Return [X, Y] of the center of cell containing provided text 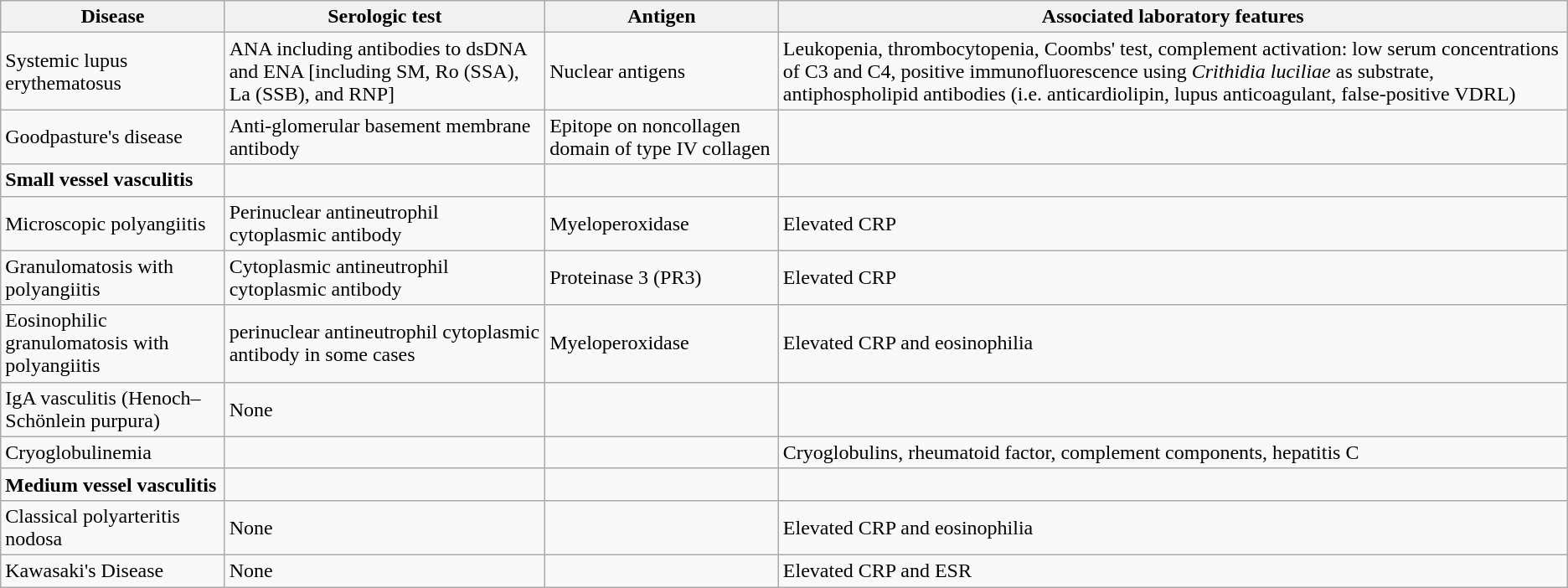
Nuclear antigens [662, 71]
Goodpasture's disease [112, 137]
Associated laboratory features [1173, 17]
Eosinophilic granulomatosis with polyangiitis [112, 343]
Kawasaki's Disease [112, 570]
Systemic lupus erythematosus [112, 71]
Classical polyarteritis nodosa [112, 528]
Elevated CRP and ESR [1173, 570]
Cytoplasmic antineutrophil cytoplasmic antibody [384, 278]
IgA vasculitis (Henoch–Schönlein purpura) [112, 409]
Granulomatosis with polyangiitis [112, 278]
perinuclear antineutrophil cytoplasmic antibody in some cases [384, 343]
Anti-glomerular basement membrane antibody [384, 137]
Antigen [662, 17]
Medium vessel vasculitis [112, 484]
Small vessel vasculitis [112, 180]
Proteinase 3 (PR3) [662, 278]
Cryoglobulins, rheumatoid factor, complement components, hepatitis C [1173, 452]
Epitope on noncollagen domain of type IV collagen [662, 137]
Perinuclear antineutrophil cytoplasmic antibody [384, 223]
Cryoglobulinemia [112, 452]
ANA including antibodies to dsDNA and ENA [including SM, Ro (SSA), La (SSB), and RNP] [384, 71]
Disease [112, 17]
Serologic test [384, 17]
Microscopic polyangiitis [112, 223]
